Output the (X, Y) coordinate of the center of the cell containing the given text.  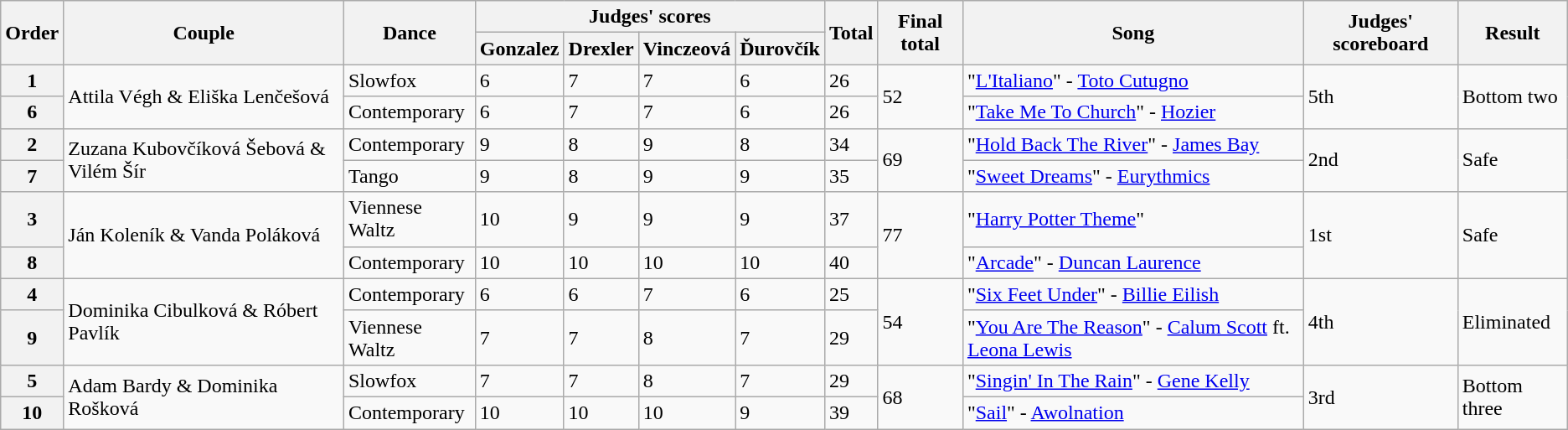
"Take Me To Church" - Hozier (1132, 112)
77 (920, 235)
69 (920, 160)
1st (1380, 235)
25 (851, 294)
Final total (920, 33)
Adam Bardy & Dominika Rošková (204, 396)
"Harry Potter Theme" (1132, 220)
Order (32, 33)
"Singin' In The Rain" - Gene Kelly (1132, 381)
Couple (204, 33)
39 (851, 412)
Zuzana Kubovčíková Šebová & Vilém Šír (204, 160)
Bottom three (1513, 396)
4th (1380, 322)
"You Are The Reason" - Calum Scott ft. Leona Lewis (1132, 337)
5 (32, 381)
Ján Koleník & Vanda Poláková (204, 235)
"Arcade" - Duncan Laurence (1132, 262)
3rd (1380, 396)
1 (32, 80)
35 (851, 176)
37 (851, 220)
Attila Végh & Eliška Lenčešová (204, 96)
40 (851, 262)
Eliminated (1513, 322)
"Sail" - Awolnation (1132, 412)
Result (1513, 33)
"Sweet Dreams" - Eurythmics (1132, 176)
Bottom two (1513, 96)
4 (32, 294)
Vinczeová (687, 49)
"L'Italiano" - Toto Cutugno (1132, 80)
Drexler (601, 49)
Judges' scores (650, 17)
54 (920, 322)
68 (920, 396)
34 (851, 144)
Gonzalez (519, 49)
Judges' scoreboard (1380, 33)
Dominika Cibulková & Róbert Pavlík (204, 322)
Song (1132, 33)
3 (32, 220)
52 (920, 96)
5th (1380, 96)
Total (851, 33)
Dance (409, 33)
Tango (409, 176)
"Hold Back The River" - James Bay (1132, 144)
"Six Feet Under" - Billie Eilish (1132, 294)
2nd (1380, 160)
2 (32, 144)
Ďurovčík (781, 49)
